Output the (x, y) coordinate of the center of the cell containing the given text.  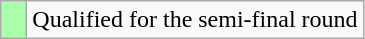
Qualified for the semi-final round (195, 20)
